Capture the cell that displays the provided text and extract its [X, Y] central coordinate. 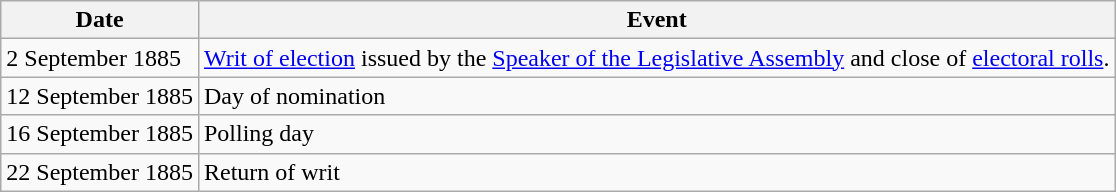
22 September 1885 [100, 172]
Event [656, 20]
Date [100, 20]
2 September 1885 [100, 58]
Polling day [656, 134]
12 September 1885 [100, 96]
Writ of election issued by the Speaker of the Legislative Assembly and close of electoral rolls. [656, 58]
Day of nomination [656, 96]
Return of writ [656, 172]
16 September 1885 [100, 134]
